Scan for the cell matching the given text and deliver its [X, Y] coordinate at center. 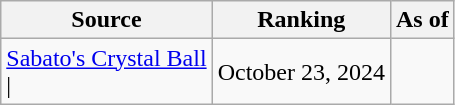
Source [106, 20]
October 23, 2024 [301, 72]
Sabato's Crystal Ball| [106, 72]
Ranking [301, 20]
As of [422, 20]
